Detect which cell encompasses the target text, then output its [X, Y] center coordinate. 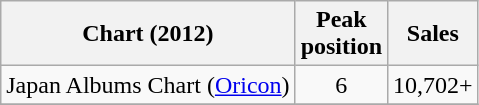
Japan Albums Chart (Oricon) [148, 85]
6 [341, 85]
10,702+ [434, 85]
Peakposition [341, 34]
Sales [434, 34]
Chart (2012) [148, 34]
